From the cell containing the given text, extract its center point as (X, Y) coordinate. 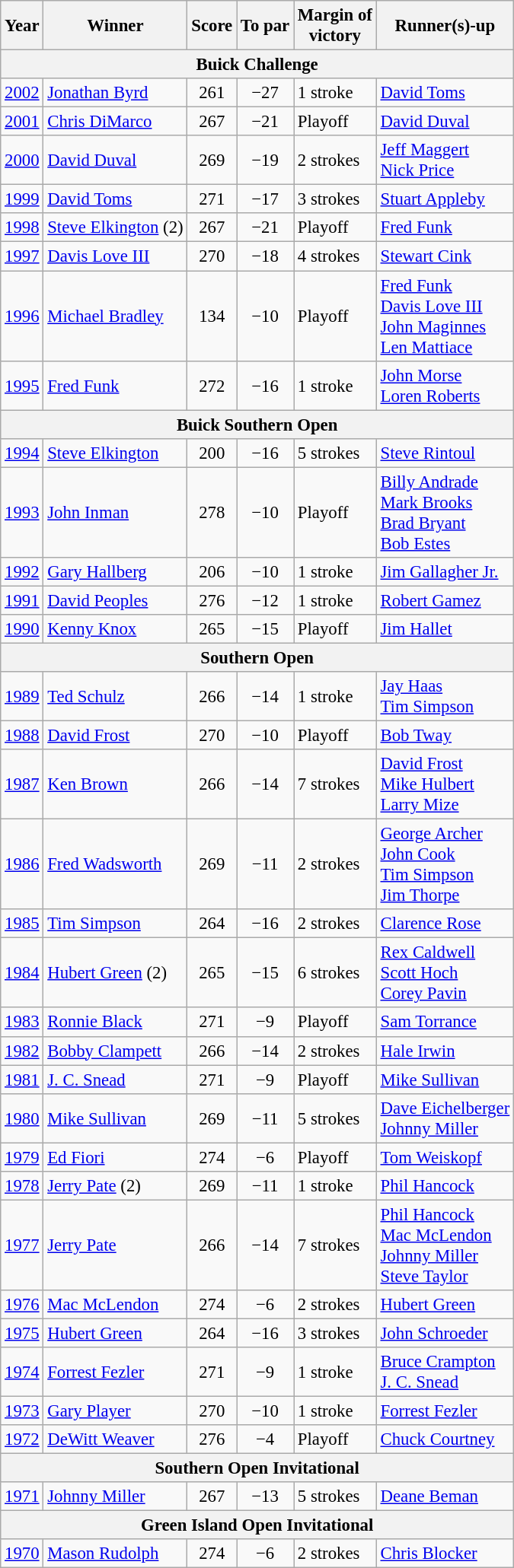
Phil Hancock Mac McLendon Johnny Miller Steve Taylor (445, 1245)
DeWitt Weaver (116, 1439)
1988 (22, 736)
Michael Bradley (116, 316)
Runner(s)-up (445, 26)
Jerry Pate (2) (116, 1186)
1996 (22, 316)
1979 (22, 1157)
David Frost (116, 736)
1974 (22, 1372)
Gary Hallberg (116, 572)
Rex Caldwell Scott Hoch Corey Pavin (445, 973)
Jeff Maggert Nick Price (445, 160)
Gary Player (116, 1411)
1984 (22, 973)
Stewart Cink (445, 256)
261 (212, 93)
Jim Gallagher Jr. (445, 572)
1972 (22, 1439)
Steve Elkington (2) (116, 227)
Stuart Appleby (445, 199)
1982 (22, 1051)
278 (212, 513)
−27 (265, 93)
1995 (22, 385)
1993 (22, 513)
1977 (22, 1245)
Robert Gamez (445, 600)
206 (212, 572)
1971 (22, 1496)
Bob Tway (445, 736)
1999 (22, 199)
1987 (22, 784)
6 strokes (335, 973)
Davis Love III (116, 256)
1989 (22, 697)
1975 (22, 1333)
1983 (22, 1023)
Bruce Crampton J. C. Snead (445, 1372)
−19 (265, 160)
Dave Eichelberger Johnny Miller (445, 1118)
Tom Weiskopf (445, 1157)
1986 (22, 864)
2001 (22, 122)
1991 (22, 600)
1980 (22, 1118)
John Schroeder (445, 1333)
Billy Andrade Mark Brooks Brad Bryant Bob Estes (445, 513)
1992 (22, 572)
−12 (265, 600)
1978 (22, 1186)
George Archer John Cook Tim Simpson Jim Thorpe (445, 864)
−4 (265, 1439)
200 (212, 453)
John Inman (116, 513)
1994 (22, 453)
Sam Torrance (445, 1023)
1973 (22, 1411)
1997 (22, 256)
Bobby Clampett (116, 1051)
Johnny Miller (116, 1496)
1998 (22, 227)
Ken Brown (116, 784)
John Morse Loren Roberts (445, 385)
Fred Wadsworth (116, 864)
David Frost Mike Hulbert Larry Mize (445, 784)
272 (212, 385)
−13 (265, 1496)
Score (212, 26)
−18 (265, 256)
Chuck Courtney (445, 1439)
Southern Open Invitational (257, 1468)
1976 (22, 1305)
To par (265, 26)
Kenny Knox (116, 629)
Jonathan Byrd (116, 93)
Southern Open (257, 657)
Clarence Rose (445, 924)
134 (212, 316)
Fred Funk Davis Love III John Maginnes Len Mattiace (445, 316)
Year (22, 26)
Jerry Pate (116, 1245)
Jay Haas Tim Simpson (445, 697)
Ed Fiori (116, 1157)
Hubert Green (2) (116, 973)
−17 (265, 199)
Chris DiMarco (116, 122)
2000 (22, 160)
2002 (22, 93)
1981 (22, 1080)
Winner (116, 26)
Ronnie Black (116, 1023)
Mac McLendon (116, 1305)
Jim Hallet (445, 629)
Buick Challenge (257, 65)
Tim Simpson (116, 924)
Margin ofvictory (335, 26)
Steve Rintoul (445, 453)
1985 (22, 924)
Deane Beman (445, 1496)
Ted Schulz (116, 697)
Green Island Open Invitational (257, 1525)
Buick Southern Open (257, 425)
Steve Elkington (116, 453)
1990 (22, 629)
Phil Hancock (445, 1186)
Hale Irwin (445, 1051)
J. C. Snead (116, 1080)
David Peoples (116, 600)
4 strokes (335, 256)
